Return the (X, Y) coordinate for the center point of the cell that contains the specified text.  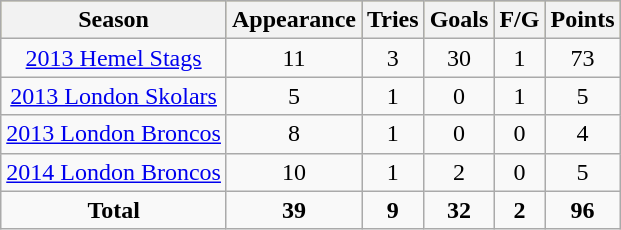
3 (394, 58)
F/G (520, 20)
8 (294, 134)
4 (582, 134)
10 (294, 172)
2014 London Broncos (114, 172)
73 (582, 58)
Total (114, 210)
39 (294, 210)
2013 London Skolars (114, 96)
Appearance (294, 20)
2013 Hemel Stags (114, 58)
30 (459, 58)
9 (394, 210)
Tries (394, 20)
32 (459, 210)
11 (294, 58)
Points (582, 20)
2013 London Broncos (114, 134)
96 (582, 210)
Goals (459, 20)
Season (114, 20)
